Scan for the cell matching the given text and deliver its (x, y) coordinate at center. 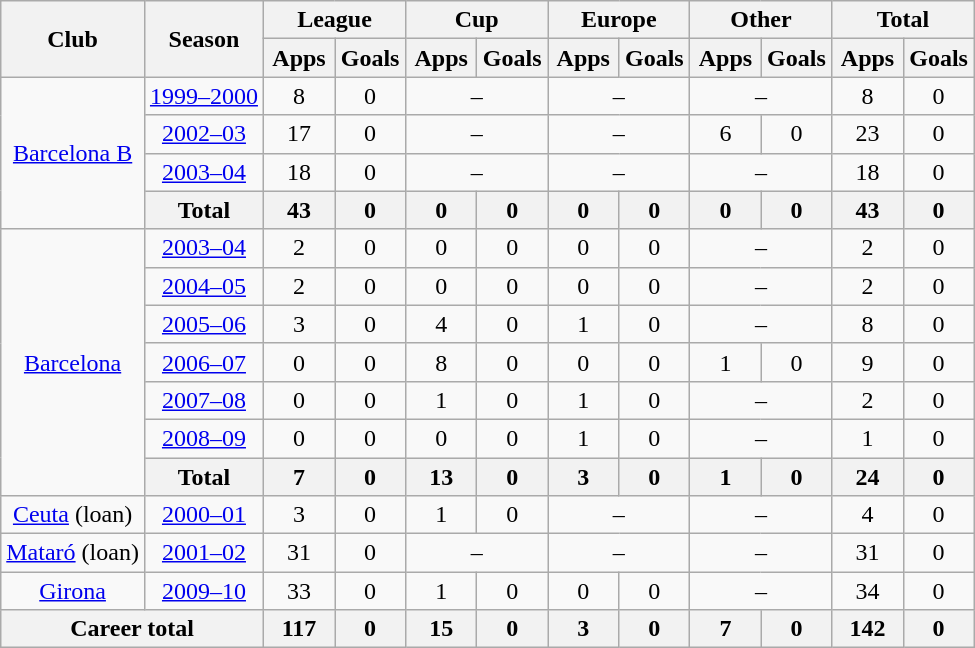
15 (442, 629)
117 (298, 629)
2002–03 (204, 134)
Season (204, 39)
Girona (73, 591)
17 (298, 134)
1999–2000 (204, 96)
33 (298, 591)
League (334, 20)
2005–06 (204, 324)
24 (868, 477)
Barcelona B (73, 153)
2004–05 (204, 286)
2009–10 (204, 591)
Mataró (loan) (73, 553)
142 (868, 629)
Club (73, 39)
Europe (619, 20)
34 (868, 591)
23 (868, 134)
2001–02 (204, 553)
2007–08 (204, 400)
Cup (477, 20)
9 (868, 362)
2006–07 (204, 362)
Barcelona (73, 362)
Career total (132, 629)
2008–09 (204, 438)
2000–01 (204, 515)
Other (761, 20)
Ceuta (loan) (73, 515)
13 (442, 477)
6 (726, 134)
